Determine the (x, y) coordinate at the center of the cell enclosing the given text.  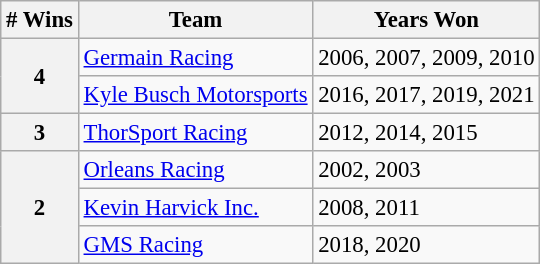
Orleans Racing (196, 170)
3 (40, 133)
GMS Racing (196, 245)
2006, 2007, 2009, 2010 (426, 58)
Team (196, 20)
Kyle Busch Motorsports (196, 95)
2008, 2011 (426, 208)
Kevin Harvick Inc. (196, 208)
2012, 2014, 2015 (426, 133)
# Wins (40, 20)
2 (40, 208)
Germain Racing (196, 58)
4 (40, 76)
2018, 2020 (426, 245)
Years Won (426, 20)
2002, 2003 (426, 170)
ThorSport Racing (196, 133)
2016, 2017, 2019, 2021 (426, 95)
